Determine the [x, y] coordinate at the center of the cell enclosing the given text.  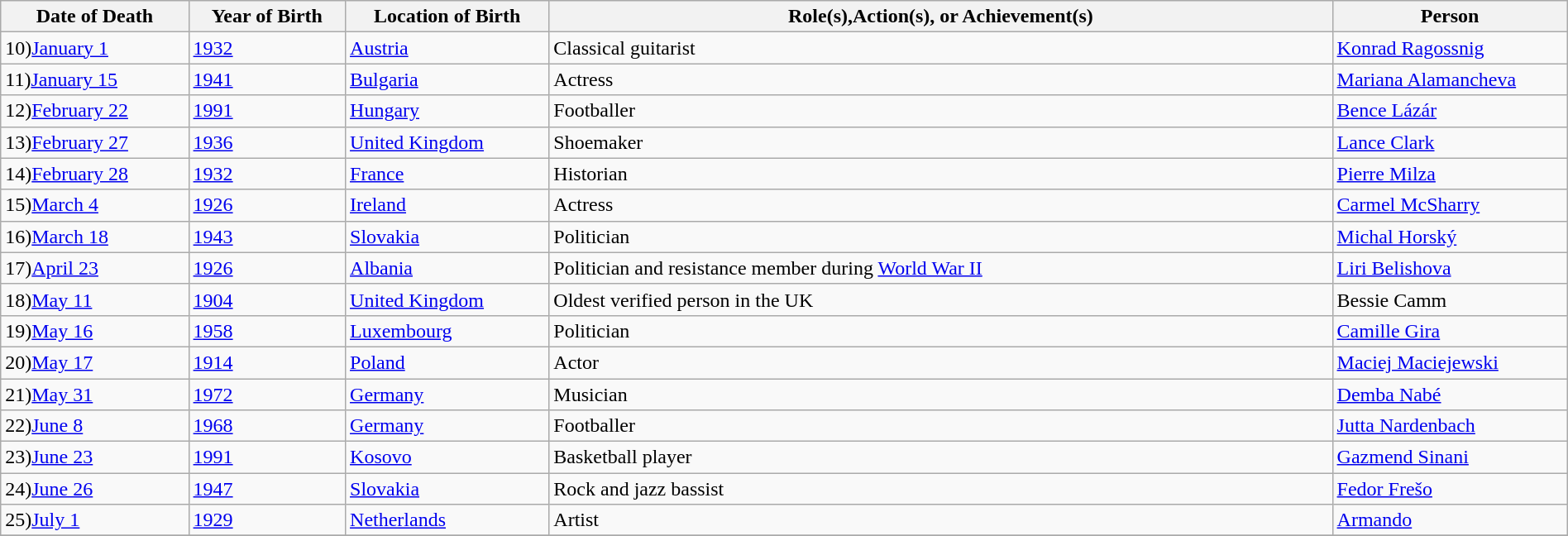
19)May 16 [94, 331]
1904 [266, 299]
1943 [266, 237]
Poland [447, 362]
Musician [941, 395]
20)May 17 [94, 362]
Gazmend Sinani [1450, 457]
Konrad Ragossnig [1450, 48]
Rock and jazz bassist [941, 489]
Austria [447, 48]
Role(s),Action(s), or Achievement(s) [941, 17]
Fedor Frešo [1450, 489]
25)July 1 [94, 520]
Politician and resistance member during World War II [941, 268]
Bessie Camm [1450, 299]
Location of Birth [447, 17]
22)June 8 [94, 426]
24)June 26 [94, 489]
Actor [941, 362]
Carmel McSharry [1450, 205]
12)February 22 [94, 111]
11)January 15 [94, 79]
18)May 11 [94, 299]
Mariana Alamancheva [1450, 79]
21)May 31 [94, 395]
Armando [1450, 520]
Demba Nabé [1450, 395]
Bence Lázár [1450, 111]
1929 [266, 520]
Liri Belishova [1450, 268]
1958 [266, 331]
France [447, 174]
Shoemaker [941, 142]
Historian [941, 174]
13)February 27 [94, 142]
Classical guitarist [941, 48]
Luxembourg [447, 331]
1968 [266, 426]
Lance Clark [1450, 142]
17)April 23 [94, 268]
10)January 1 [94, 48]
1972 [266, 395]
1914 [266, 362]
Maciej Maciejewski [1450, 362]
Ireland [447, 205]
Pierre Milza [1450, 174]
Netherlands [447, 520]
Kosovo [447, 457]
Bulgaria [447, 79]
Albania [447, 268]
Oldest verified person in the UK [941, 299]
Artist [941, 520]
Year of Birth [266, 17]
16)March 18 [94, 237]
Michal Horský [1450, 237]
Hungary [447, 111]
Camille Gira [1450, 331]
23)June 23 [94, 457]
Date of Death [94, 17]
Jutta Nardenbach [1450, 426]
14)February 28 [94, 174]
1941 [266, 79]
Basketball player [941, 457]
Person [1450, 17]
1947 [266, 489]
1936 [266, 142]
15)March 4 [94, 205]
